Pinpoint the cell where the given text exists, returning its [x, y] midpoint coordinate. 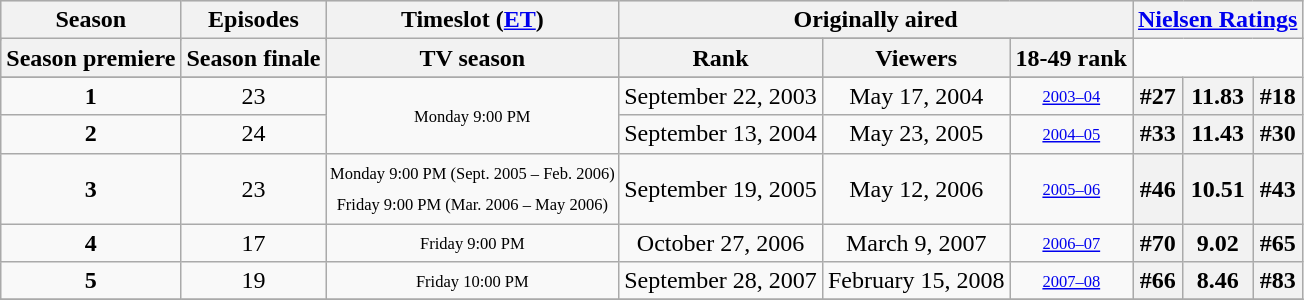
24 [254, 134]
11.43 [1218, 134]
#83 [1277, 281]
2 [91, 134]
8.46 [1218, 281]
2003–04 [1071, 96]
Nielsen Ratings [1217, 20]
5 [91, 281]
Friday 9:00 PM [472, 243]
9.02 [1218, 243]
September 28, 2007 [721, 281]
May 17, 2004 [916, 96]
#33 [1157, 134]
#65 [1277, 243]
May 23, 2005 [916, 134]
Season finale [254, 58]
10.51 [1218, 188]
1 [91, 96]
September 19, 2005 [721, 188]
Monday 9:00 PM (Sept. 2005 – Feb. 2006)Friday 9:00 PM (Mar. 2006 – May 2006) [472, 188]
#66 [1157, 281]
September 22, 2003 [721, 96]
Episodes [254, 20]
17 [254, 243]
Friday 10:00 PM [472, 281]
February 15, 2008 [916, 281]
Season [91, 20]
Season premiere [91, 58]
18-49 rank [1071, 58]
Timeslot (ET) [472, 20]
#30 [1277, 134]
September 13, 2004 [721, 134]
March 9, 2007 [916, 243]
11.83 [1218, 96]
2005–06 [1071, 188]
Monday 9:00 PM [472, 115]
2006–07 [1071, 243]
Rank [721, 58]
Viewers [916, 58]
2007–08 [1071, 281]
4 [91, 243]
#27 [1157, 96]
TV season [472, 58]
October 27, 2006 [721, 243]
19 [254, 281]
2004–05 [1071, 134]
#43 [1277, 188]
#70 [1157, 243]
#18 [1277, 96]
Originally aired [876, 20]
3 [91, 188]
#46 [1157, 188]
May 12, 2006 [916, 188]
